Search for the cell housing the specified text and yield its [X, Y] center coordinate. 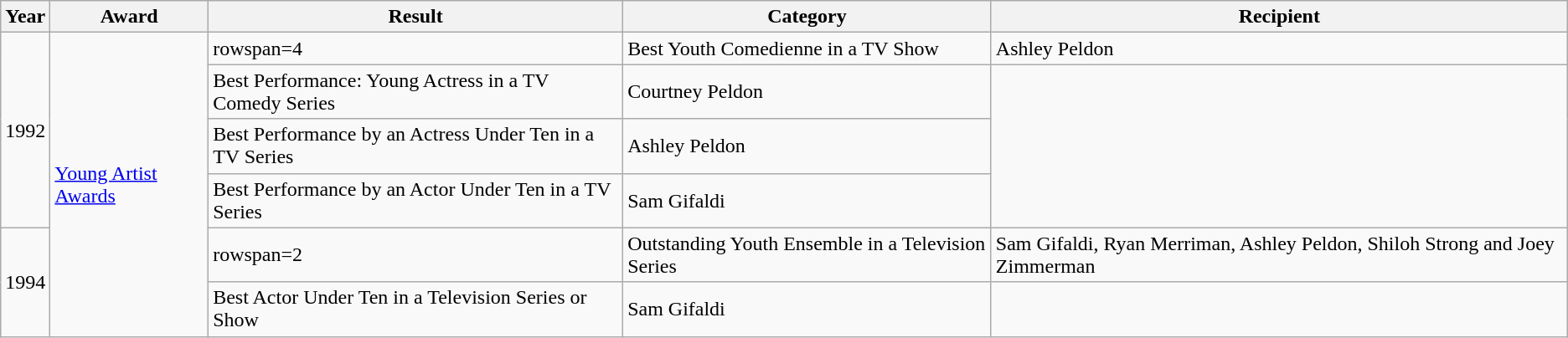
Best Performance by an Actor Under Ten in a TV Series [415, 201]
Category [807, 17]
1992 [25, 131]
Sam Gifaldi, Ryan Merriman, Ashley Peldon, Shiloh Strong and Joey Zimmerman [1279, 254]
Year [25, 17]
Recipient [1279, 17]
rowspan=4 [415, 49]
Best Performance by an Actress Under Ten in a TV Series [415, 146]
Best Actor Under Ten in a Television Series or Show [415, 310]
Best Performance: Young Actress in a TV Comedy Series [415, 92]
rowspan=2 [415, 254]
1994 [25, 282]
Courtney Peldon [807, 92]
Young Artist Awards [129, 184]
Outstanding Youth Ensemble in a Television Series [807, 254]
Award [129, 17]
Result [415, 17]
Best Youth Comedienne in a TV Show [807, 49]
